Output the (x, y) coordinate of the center of the cell containing the given text.  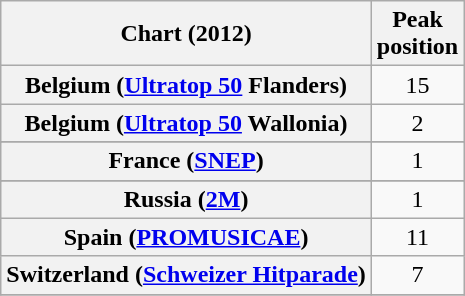
France (SNEP) (186, 161)
Belgium (Ultratop 50 Flanders) (186, 85)
Peakposition (417, 34)
Chart (2012) (186, 34)
11 (417, 237)
7 (417, 275)
2 (417, 123)
15 (417, 85)
Switzerland (Schweizer Hitparade) (186, 275)
Belgium (Ultratop 50 Wallonia) (186, 123)
Russia (2M) (186, 199)
Spain (PROMUSICAE) (186, 237)
